Return the [X, Y] coordinate for the center point of the cell that contains the specified text.  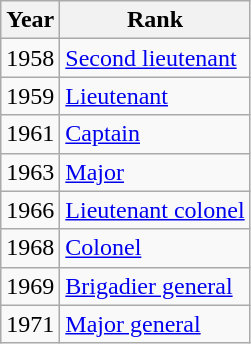
1959 [30, 96]
1968 [30, 248]
Lieutenant colonel [155, 210]
1971 [30, 324]
Year [30, 20]
Major [155, 172]
Second lieutenant [155, 58]
Major general [155, 324]
1961 [30, 134]
1958 [30, 58]
Rank [155, 20]
1966 [30, 210]
Brigadier general [155, 286]
1963 [30, 172]
Colonel [155, 248]
Lieutenant [155, 96]
1969 [30, 286]
Captain [155, 134]
